Scan for the cell matching the given text and deliver its [X, Y] coordinate at center. 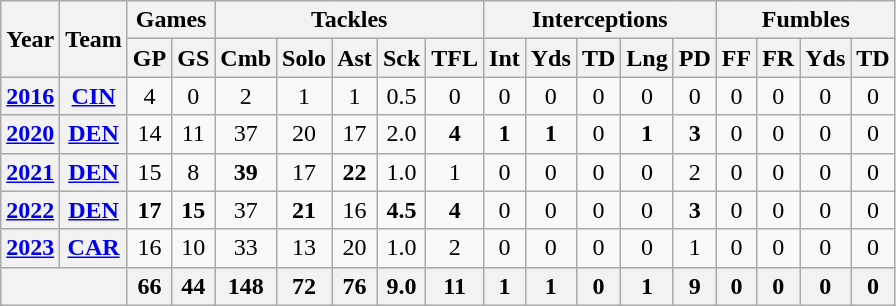
9 [694, 286]
2023 [30, 248]
Cmb [246, 58]
Int [505, 58]
FF [736, 58]
Year [30, 39]
44 [194, 286]
Interceptions [600, 20]
39 [246, 172]
4.5 [401, 210]
PD [694, 58]
GS [194, 58]
76 [355, 286]
Games [170, 20]
Sck [401, 58]
8 [194, 172]
2021 [30, 172]
148 [246, 286]
2.0 [401, 134]
2016 [30, 96]
14 [149, 134]
Ast [355, 58]
CIN [94, 96]
9.0 [401, 286]
Lng [647, 58]
GP [149, 58]
Fumbles [806, 20]
Team [94, 39]
66 [149, 286]
22 [355, 172]
13 [304, 248]
33 [246, 248]
Solo [304, 58]
21 [304, 210]
0.5 [401, 96]
2020 [30, 134]
FR [778, 58]
10 [194, 248]
CAR [94, 248]
72 [304, 286]
Tackles [350, 20]
2022 [30, 210]
TFL [455, 58]
